Pinpoint the cell where the given text exists, returning its [X, Y] midpoint coordinate. 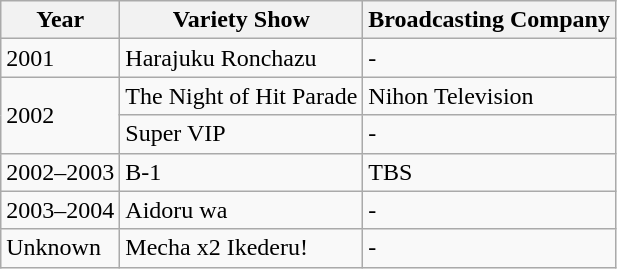
The Night of Hit Parade [242, 96]
Year [60, 20]
2003–2004 [60, 210]
Variety Show [242, 20]
2001 [60, 58]
Unknown [60, 248]
TBS [490, 172]
2002 [60, 115]
Nihon Television [490, 96]
Aidoru wa [242, 210]
Harajuku Ronchazu [242, 58]
2002–2003 [60, 172]
B-1 [242, 172]
Broadcasting Company [490, 20]
Mecha x2 Ikederu! [242, 248]
Super VIP [242, 134]
